Identify which cell holds the provided text, then report its (X, Y) central coordinate. 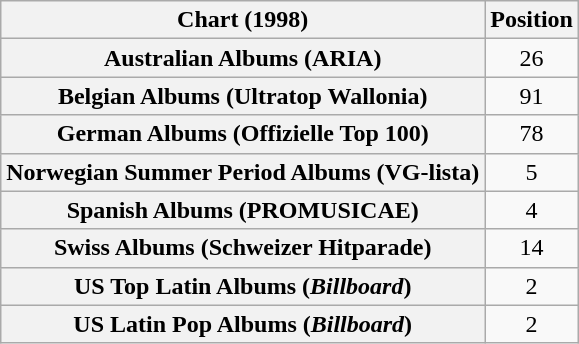
Position (532, 20)
5 (532, 172)
Belgian Albums (Ultratop Wallonia) (243, 96)
Chart (1998) (243, 20)
78 (532, 134)
91 (532, 96)
US Top Latin Albums (Billboard) (243, 286)
Norwegian Summer Period Albums (VG-lista) (243, 172)
26 (532, 58)
Swiss Albums (Schweizer Hitparade) (243, 248)
US Latin Pop Albums (Billboard) (243, 324)
Spanish Albums (PROMUSICAE) (243, 210)
German Albums (Offizielle Top 100) (243, 134)
14 (532, 248)
Australian Albums (ARIA) (243, 58)
4 (532, 210)
